Provide the (x, y) coordinate of the cell's center where the given text is located.  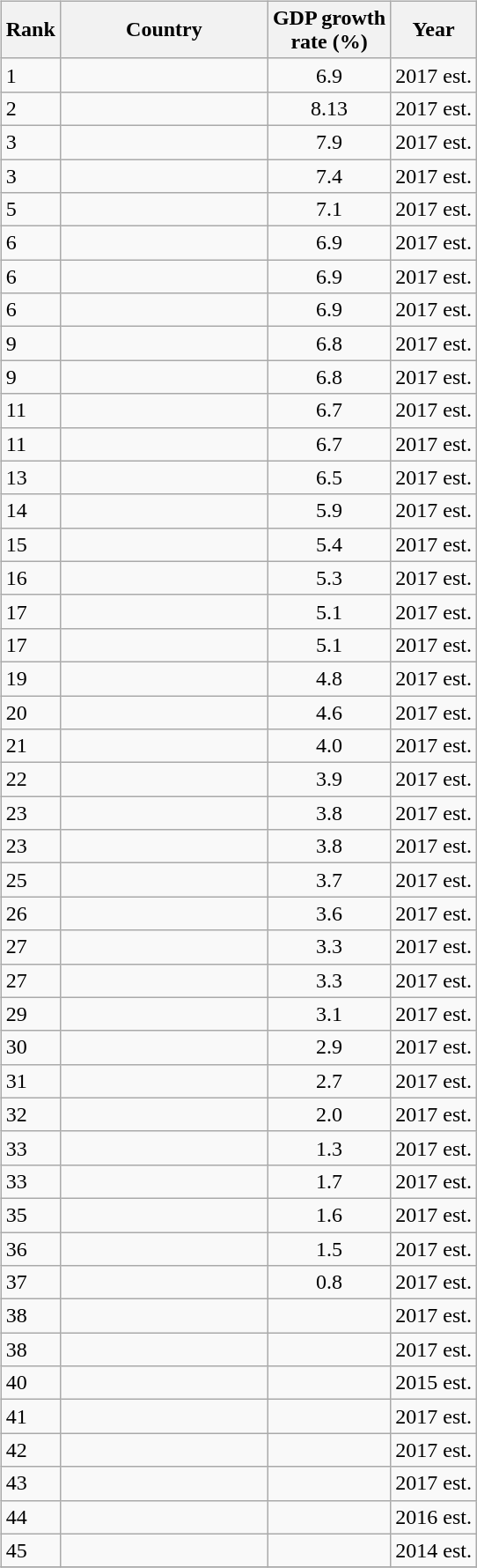
1.7 (329, 1181)
20 (30, 713)
15 (30, 544)
35 (30, 1215)
3.1 (329, 1014)
7.4 (329, 175)
7.1 (329, 210)
2015 est. (434, 1383)
30 (30, 1047)
Year (434, 30)
4.0 (329, 746)
25 (30, 880)
22 (30, 780)
1.6 (329, 1215)
16 (30, 578)
26 (30, 913)
4.8 (329, 678)
Country (164, 30)
43 (30, 1483)
2.9 (329, 1047)
14 (30, 511)
41 (30, 1416)
42 (30, 1450)
4.6 (329, 713)
0.8 (329, 1283)
5.3 (329, 578)
3.7 (329, 880)
5 (30, 210)
44 (30, 1517)
2.7 (329, 1081)
2 (30, 108)
2014 est. (434, 1550)
19 (30, 678)
2016 est. (434, 1517)
32 (30, 1114)
36 (30, 1248)
37 (30, 1283)
2.0 (329, 1114)
7.9 (329, 142)
GDP growthrate (%) (329, 30)
21 (30, 746)
Rank (30, 30)
5.9 (329, 511)
1.3 (329, 1148)
31 (30, 1081)
40 (30, 1383)
1.5 (329, 1248)
1 (30, 75)
45 (30, 1550)
5.4 (329, 544)
29 (30, 1014)
13 (30, 477)
6.5 (329, 477)
3.9 (329, 780)
8.13 (329, 108)
3.6 (329, 913)
